Extract the [x, y] coordinate from the center of the cell holding the provided text.  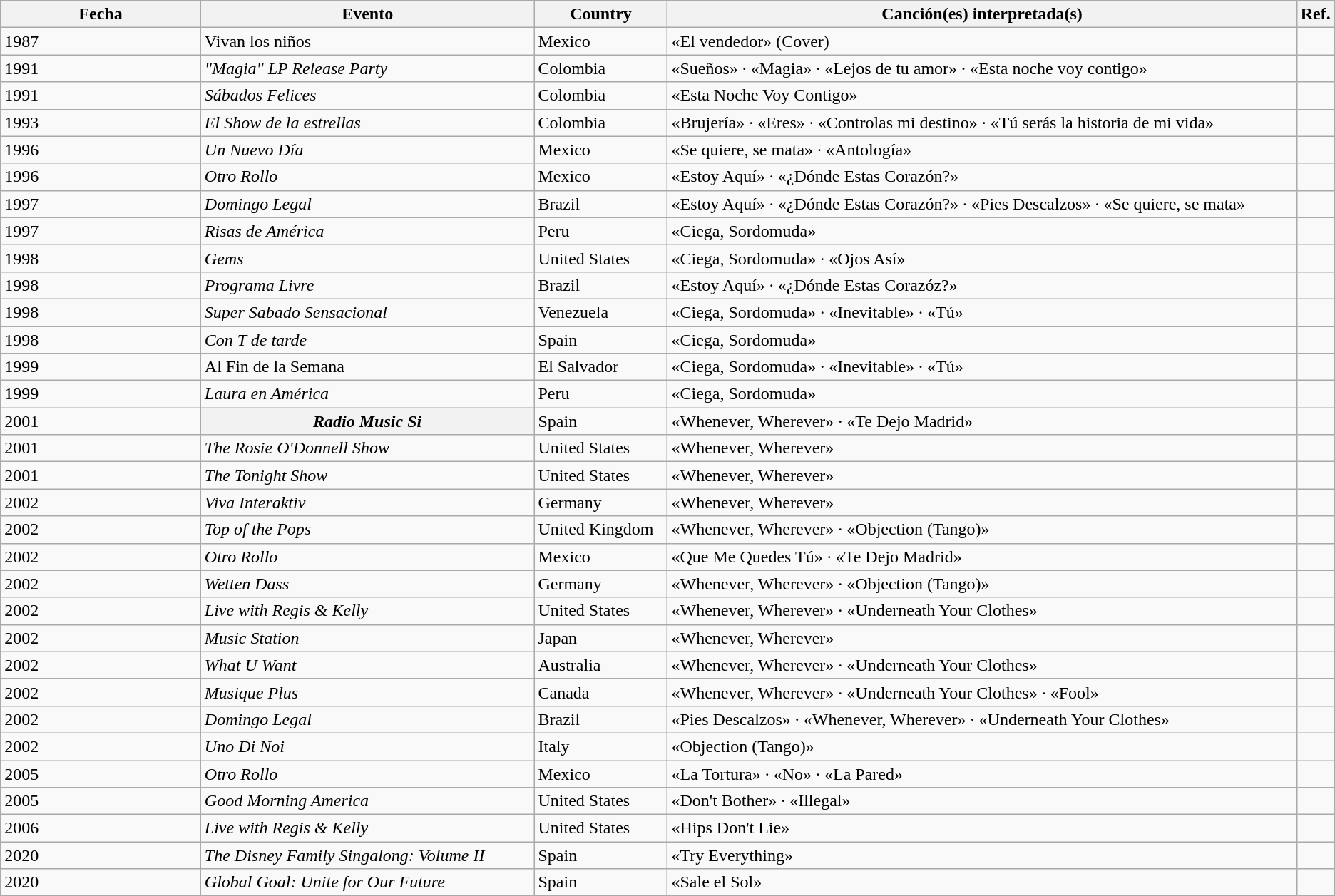
The Tonight Show [367, 475]
«Se quiere, se mata» · «Antología» [982, 150]
Top of the Pops [367, 530]
«Whenever, Wherever» · «Underneath Your Clothes» · «Fool» [982, 692]
Radio Music Si [367, 421]
El Salvador [600, 367]
"Magia" LP Release Party [367, 68]
United Kingdom [600, 530]
Music Station [367, 638]
Musique Plus [367, 692]
«Brujería» · «Eres» · «Controlas mi destino» · «Tú serás la historia de mi vida» [982, 123]
Global Goal: Unite for Our Future [367, 882]
Vivan los niños [367, 41]
«Pies Descalzos» · «Whenever, Wherever» · «Underneath Your Clothes» [982, 719]
«Que Me Quedes Tú» · «Te Dejo Madrid» [982, 557]
2006 [101, 828]
The Disney Family Singalong: Volume II [367, 855]
Sábados Felices [367, 96]
Country [600, 14]
Super Sabado Sensacional [367, 312]
Viva Interaktiv [367, 503]
«Sueños» · «Magia» · «Lejos de tu amor» · «Esta noche voy contigo» [982, 68]
Wetten Dass [367, 584]
Risas de América [367, 231]
1993 [101, 123]
Japan [600, 638]
«El vendedor» (Cover) [982, 41]
«La Tortura» · «No» · «La Pared» [982, 773]
Venezuela [600, 312]
«Try Everything» [982, 855]
1987 [101, 41]
Con T de tarde [367, 340]
Australia [600, 665]
«Don't Bother» · «Illegal» [982, 801]
Gems [367, 258]
«Esta Noche Voy Contigo» [982, 96]
Canción(es) interpretada(s) [982, 14]
Canada [600, 692]
Ref. [1315, 14]
«Estoy Aquí» · «¿Dónde Estas Corazón?» · «Pies Descalzos» · «Se quiere, se mata» [982, 204]
«Sale el Sol» [982, 882]
Uno Di Noi [367, 746]
«Objection (Tango)» [982, 746]
Laura en América [367, 394]
Un Nuevo Día [367, 150]
«Estoy Aquí» · «¿Dónde Estas Corazón?» [982, 177]
Programa Livre [367, 285]
Evento [367, 14]
Fecha [101, 14]
Italy [600, 746]
El Show de la estrellas [367, 123]
«Hips Don't Lie» [982, 828]
What U Want [367, 665]
«Ciega, Sordomuda» · «Ojos Así» [982, 258]
The Rosie O'Donnell Show [367, 448]
«Estoy Aquí» · «¿Dónde Estas Corazóz?» [982, 285]
Al Fin de la Semana [367, 367]
Good Morning America [367, 801]
«Whenever, Wherever» · «Te Dejo Madrid» [982, 421]
